Extract the (x, y) coordinate from the center of the cell holding the provided text.  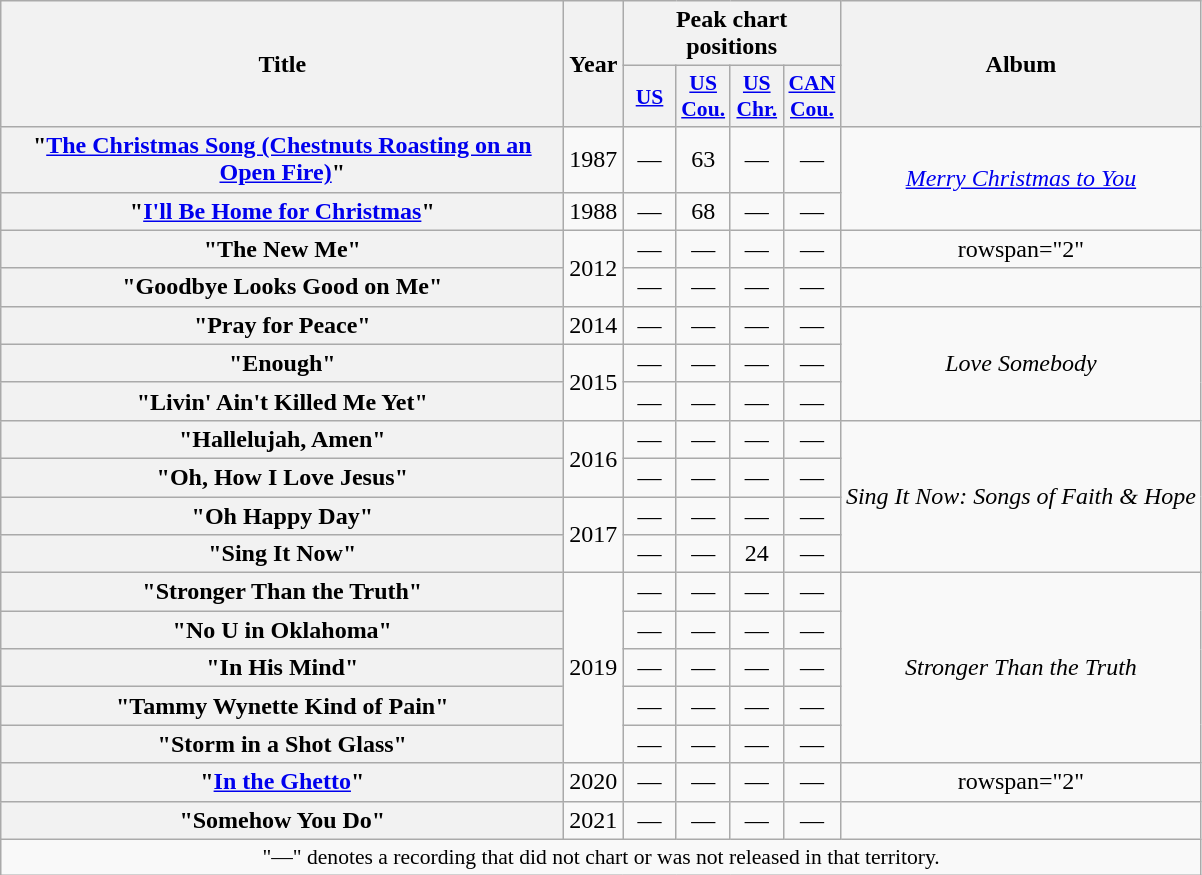
Merry Christmas to You (1020, 178)
Sing It Now: Songs of Faith & Hope (1020, 496)
"Sing It Now" (282, 554)
2015 (594, 382)
CANCou. (812, 96)
"Somehow You Do" (282, 820)
68 (703, 211)
63 (703, 160)
Album (1020, 64)
"Enough" (282, 363)
Title (282, 64)
"Pray for Peace" (282, 325)
2012 (594, 268)
"I'll Be Home for Christmas" (282, 211)
Peak chart positions (732, 34)
Year (594, 64)
2017 (594, 534)
"In His Mind" (282, 668)
2020 (594, 782)
"The New Me" (282, 249)
USCou. (703, 96)
"Livin' Ain't Killed Me Yet" (282, 401)
1988 (594, 211)
"Tammy Wynette Kind of Pain" (282, 706)
USChr. (756, 96)
2016 (594, 458)
Stronger Than the Truth (1020, 668)
24 (756, 554)
"Goodbye Looks Good on Me" (282, 287)
"The Christmas Song (Chestnuts Roasting on anOpen Fire)" (282, 160)
"Oh Happy Day" (282, 515)
2019 (594, 668)
"Hallelujah, Amen" (282, 439)
2014 (594, 325)
"—" denotes a recording that did not chart or was not released in that territory. (602, 857)
"No U in Oklahoma" (282, 630)
US (650, 96)
"Stronger Than the Truth" (282, 592)
"Oh, How I Love Jesus" (282, 477)
2021 (594, 820)
"In the Ghetto" (282, 782)
1987 (594, 160)
Love Somebody (1020, 363)
"Storm in a Shot Glass" (282, 744)
